Extract the [x, y] coordinate from the center of the cell holding the provided text.  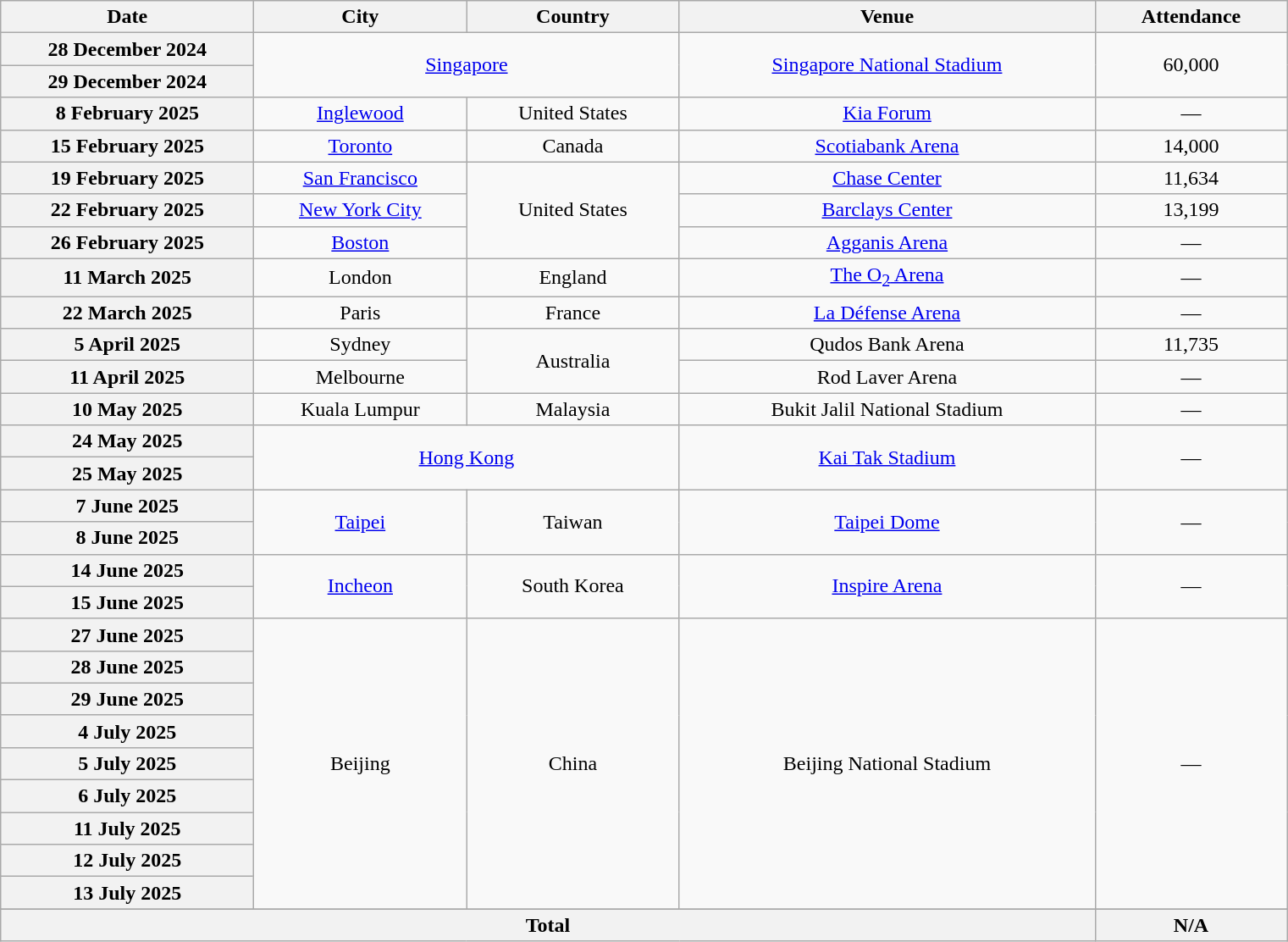
Scotiabank Arena [887, 146]
Malaysia [572, 409]
Taiwan [572, 522]
12 July 2025 [127, 861]
Agganis Arena [887, 242]
25 May 2025 [127, 474]
Paris [361, 313]
11 April 2025 [127, 377]
Country [572, 17]
Barclays Center [887, 210]
Kuala Lumpur [361, 409]
15 June 2025 [127, 602]
New York City [361, 210]
19 February 2025 [127, 178]
Bukit Jalil National Stadium [887, 409]
La Défense Arena [887, 313]
San Francisco [361, 178]
Rod Laver Arena [887, 377]
11 March 2025 [127, 277]
Date [127, 17]
Toronto [361, 146]
Taipei [361, 522]
60,000 [1191, 65]
Kia Forum [887, 114]
22 February 2025 [127, 210]
Chase Center [887, 178]
France [572, 313]
Inspire Arena [887, 586]
N/A [1191, 925]
14 June 2025 [127, 570]
Boston [361, 242]
14,000 [1191, 146]
Total [548, 925]
Incheon [361, 586]
26 February 2025 [127, 242]
5 April 2025 [127, 345]
11,735 [1191, 345]
7 June 2025 [127, 506]
15 February 2025 [127, 146]
England [572, 277]
Melbourne [361, 377]
11,634 [1191, 178]
27 June 2025 [127, 634]
City [361, 17]
24 May 2025 [127, 441]
4 July 2025 [127, 731]
Sydney [361, 345]
The O2 Arena [887, 277]
8 June 2025 [127, 538]
Attendance [1191, 17]
5 July 2025 [127, 763]
Singapore National Stadium [887, 65]
Kai Tak Stadium [887, 457]
Beijing National Stadium [887, 764]
Inglewood [361, 114]
11 July 2025 [127, 828]
Venue [887, 17]
Canada [572, 146]
London [361, 277]
29 December 2024 [127, 81]
Qudos Bank Arena [887, 345]
8 February 2025 [127, 114]
29 June 2025 [127, 699]
Singapore [467, 65]
22 March 2025 [127, 313]
13 July 2025 [127, 893]
Australia [572, 361]
South Korea [572, 586]
28 June 2025 [127, 667]
10 May 2025 [127, 409]
28 December 2024 [127, 49]
Taipei Dome [887, 522]
13,199 [1191, 210]
Beijing [361, 764]
6 July 2025 [127, 796]
China [572, 764]
Hong Kong [467, 457]
